Detect which cell encompasses the target text, then output its (X, Y) center coordinate. 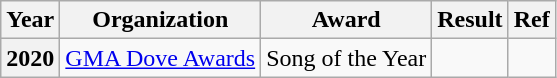
Result (470, 20)
2020 (30, 58)
Organization (160, 20)
Award (346, 20)
Ref (532, 20)
GMA Dove Awards (160, 58)
Year (30, 20)
Song of the Year (346, 58)
